Provide the [x, y] coordinate of the cell's center where the given text is located.  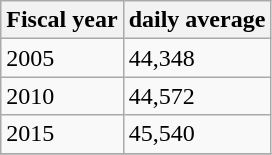
2010 [62, 96]
daily average [197, 20]
44,572 [197, 96]
2005 [62, 58]
Fiscal year [62, 20]
44,348 [197, 58]
2015 [62, 134]
45,540 [197, 134]
